Find where the given text appears and provide that cell's center as (X, Y) coordinate. 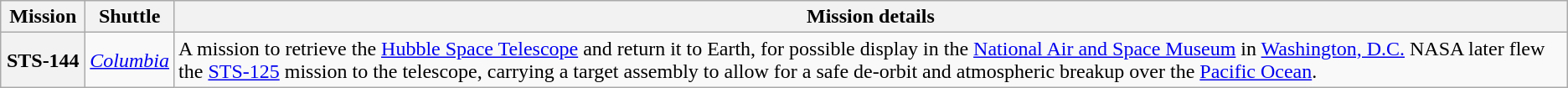
Shuttle (130, 17)
Columbia (130, 60)
Mission details (871, 17)
Mission (44, 17)
STS-144 (44, 60)
